Find where the given text appears and provide that cell's center as [X, Y] coordinate. 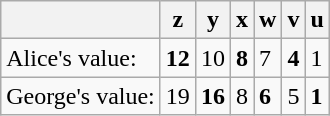
19 [178, 96]
u [317, 20]
12 [178, 58]
Alice's value: [81, 58]
y [212, 20]
16 [212, 96]
7 [268, 58]
10 [212, 58]
x [242, 20]
6 [268, 96]
v [294, 20]
z [178, 20]
4 [294, 58]
5 [294, 96]
George's value: [81, 96]
w [268, 20]
